Capture the cell that displays the provided text and extract its [x, y] central coordinate. 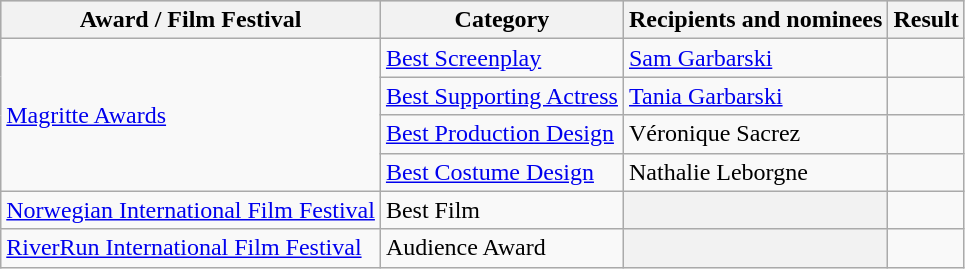
Award / Film Festival [191, 20]
Nathalie Leborgne [755, 172]
Best Screenplay [502, 58]
Category [502, 20]
Tania Garbarski [755, 96]
Recipients and nominees [755, 20]
Best Film [502, 210]
Sam Garbarski [755, 58]
Magritte Awards [191, 115]
Best Production Design [502, 134]
Best Supporting Actress [502, 96]
Véronique Sacrez [755, 134]
Audience Award [502, 248]
Norwegian International Film Festival [191, 210]
RiverRun International Film Festival [191, 248]
Best Costume Design [502, 172]
Result [926, 20]
